Detect which cell encompasses the target text, then output its (x, y) center coordinate. 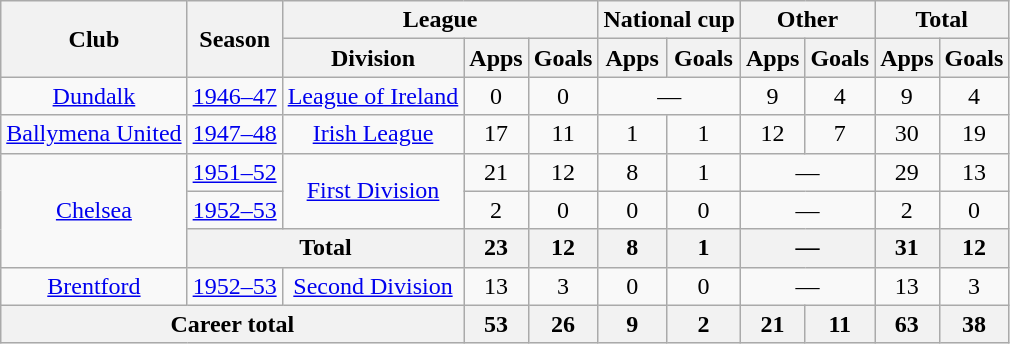
First Division (373, 191)
17 (496, 134)
Other (807, 20)
38 (974, 324)
23 (496, 248)
Ballymena United (94, 134)
7 (840, 134)
Season (234, 39)
30 (907, 134)
Second Division (373, 286)
National cup (669, 20)
26 (563, 324)
53 (496, 324)
1951–52 (234, 172)
Irish League (373, 134)
19 (974, 134)
63 (907, 324)
Dundalk (94, 96)
31 (907, 248)
Brentford (94, 286)
1946–47 (234, 96)
29 (907, 172)
Career total (232, 324)
League of Ireland (373, 96)
Club (94, 39)
1947–48 (234, 134)
Chelsea (94, 210)
Division (373, 58)
League (440, 20)
